Return the (x, y) coordinate for the center point of the cell that contains the specified text.  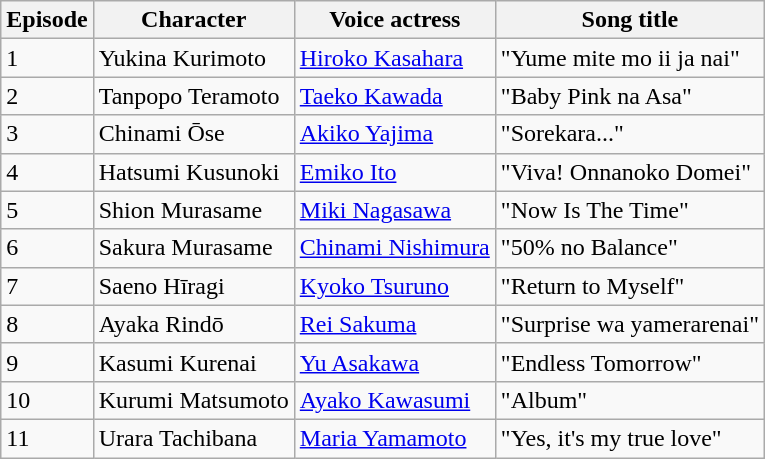
Kurumi Matsumoto (194, 400)
Yu Asakawa (394, 362)
"Baby Pink na Asa" (630, 96)
Saeno Hīragi (194, 286)
Hatsumi Kusunoki (194, 172)
1 (47, 58)
"Yume mite mo ii ja nai" (630, 58)
"Return to Myself" (630, 286)
Ayaka Rindō (194, 324)
Urara Tachibana (194, 438)
"Viva! Onnanoko Domei" (630, 172)
Yukina Kurimoto (194, 58)
"Endless Tomorrow" (630, 362)
Kasumi Kurenai (194, 362)
4 (47, 172)
"Now Is The Time" (630, 210)
"Surprise wa yamerarenai" (630, 324)
Akiko Yajima (394, 134)
6 (47, 248)
"Album" (630, 400)
Hiroko Kasahara (394, 58)
10 (47, 400)
Taeko Kawada (394, 96)
Sakura Murasame (194, 248)
Kyoko Tsuruno (394, 286)
5 (47, 210)
Ayako Kawasumi (394, 400)
Episode (47, 20)
Miki Nagasawa (394, 210)
"Sorekara..." (630, 134)
Tanpopo Teramoto (194, 96)
11 (47, 438)
2 (47, 96)
3 (47, 134)
Chinami Ōse (194, 134)
8 (47, 324)
"50% no Balance" (630, 248)
Maria Yamamoto (394, 438)
Shion Murasame (194, 210)
Song title (630, 20)
Chinami Nishimura (394, 248)
9 (47, 362)
7 (47, 286)
Voice actress (394, 20)
Character (194, 20)
"Yes, it's my true love" (630, 438)
Rei Sakuma (394, 324)
Emiko Ito (394, 172)
